From the cell containing the given text, extract its center point as (x, y) coordinate. 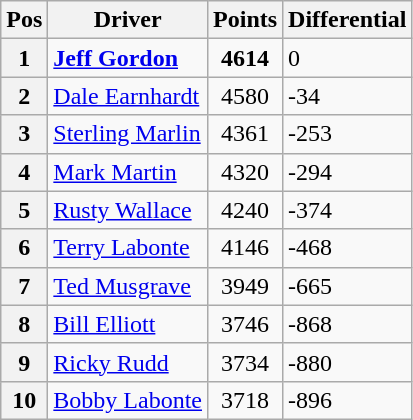
3 (24, 134)
-896 (348, 400)
Mark Martin (128, 172)
6 (24, 248)
Pos (24, 20)
1 (24, 58)
4146 (246, 248)
0 (348, 58)
3949 (246, 286)
Rusty Wallace (128, 210)
4240 (246, 210)
Driver (128, 20)
-34 (348, 96)
2 (24, 96)
3718 (246, 400)
Jeff Gordon (128, 58)
4361 (246, 134)
-374 (348, 210)
-868 (348, 324)
-253 (348, 134)
4 (24, 172)
Ricky Rudd (128, 362)
-880 (348, 362)
4320 (246, 172)
7 (24, 286)
Terry Labonte (128, 248)
3746 (246, 324)
Sterling Marlin (128, 134)
-665 (348, 286)
Ted Musgrave (128, 286)
8 (24, 324)
Differential (348, 20)
9 (24, 362)
3734 (246, 362)
10 (24, 400)
Bill Elliott (128, 324)
Bobby Labonte (128, 400)
4614 (246, 58)
Points (246, 20)
4580 (246, 96)
-468 (348, 248)
-294 (348, 172)
Dale Earnhardt (128, 96)
5 (24, 210)
